Identify which cell holds the provided text, then report its (X, Y) central coordinate. 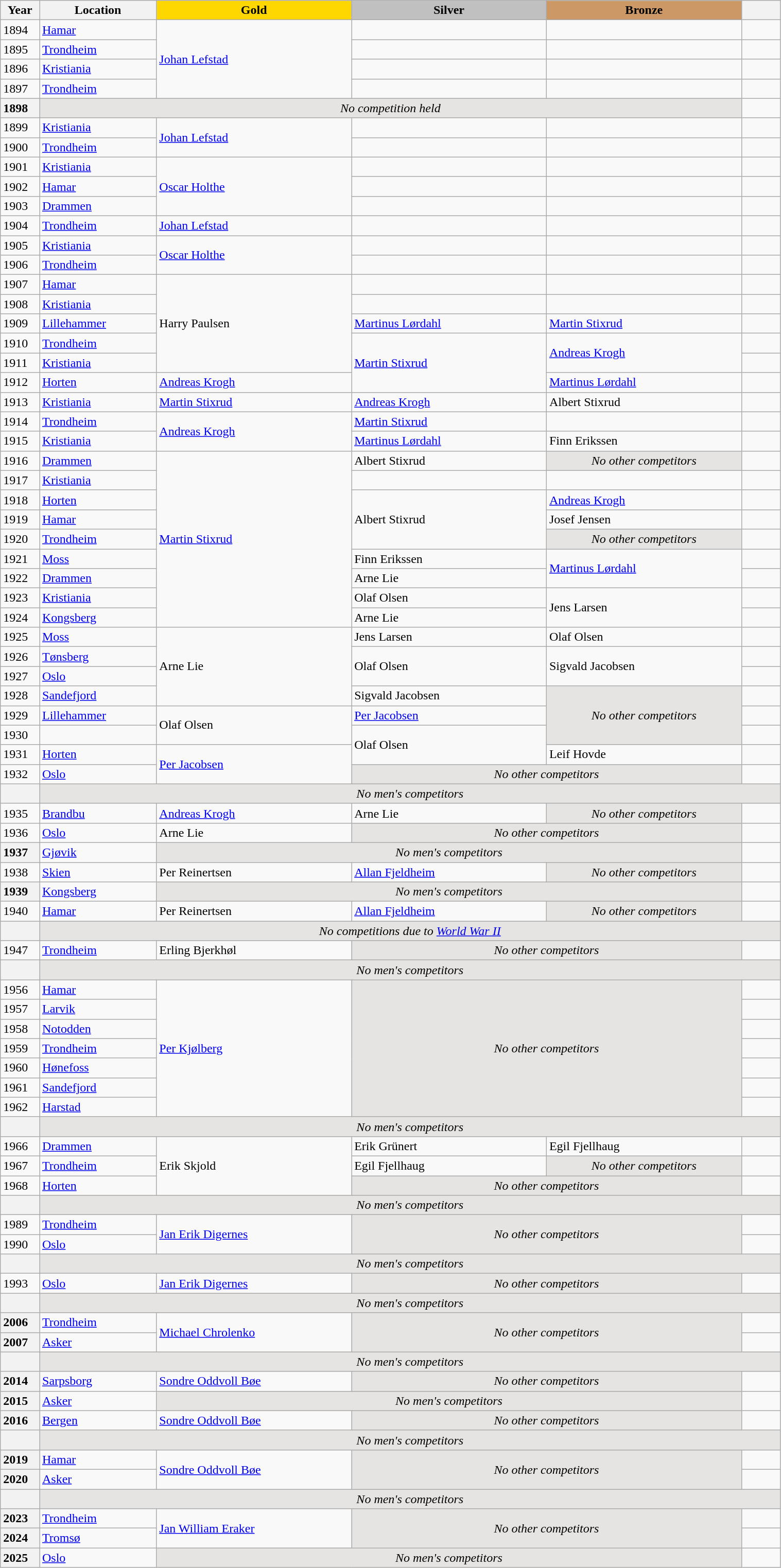
1919 (20, 519)
Harry Paulsen (254, 324)
1923 (20, 598)
1898 (20, 108)
1899 (20, 128)
Harstad (98, 1107)
Hønefoss (98, 1068)
1917 (20, 480)
Bergen (98, 1420)
1990 (20, 1244)
1930 (20, 735)
1913 (20, 402)
2007 (20, 1342)
Gold (254, 10)
1909 (20, 324)
1918 (20, 500)
1901 (20, 167)
2014 (20, 1381)
1957 (20, 1009)
1900 (20, 147)
No competition held (390, 108)
1929 (20, 715)
1921 (20, 558)
2025 (20, 1558)
Michael Chrolenko (254, 1332)
Gjøvik (98, 852)
1936 (20, 833)
Notodden (98, 1029)
1911 (20, 363)
1958 (20, 1029)
Jan William Eraker (254, 1528)
Josef Jensen (644, 519)
2015 (20, 1401)
1960 (20, 1068)
Year (20, 10)
No competitions due to World War II (410, 931)
1896 (20, 69)
1905 (20, 245)
1931 (20, 754)
1993 (20, 1283)
1966 (20, 1146)
Skien (98, 872)
Per Kjølberg (254, 1048)
Erik Grünert (449, 1146)
Bronze (644, 10)
1906 (20, 265)
2016 (20, 1420)
1932 (20, 774)
1903 (20, 206)
1895 (20, 49)
Brandbu (98, 813)
1968 (20, 1185)
Leif Hovde (644, 754)
1908 (20, 304)
1904 (20, 225)
2024 (20, 1538)
2020 (20, 1479)
2023 (20, 1519)
1935 (20, 813)
Tromsø (98, 1538)
1922 (20, 578)
1961 (20, 1087)
1989 (20, 1225)
1912 (20, 382)
Erling Bjerkhøl (254, 950)
1894 (20, 30)
1927 (20, 676)
Silver (449, 10)
1925 (20, 637)
1937 (20, 852)
1897 (20, 89)
Larvik (98, 1009)
1926 (20, 657)
1938 (20, 872)
1920 (20, 539)
1962 (20, 1107)
Location (98, 10)
Sarpsborg (98, 1381)
1947 (20, 950)
Erik Skjold (254, 1166)
1910 (20, 343)
1924 (20, 618)
1939 (20, 892)
1928 (20, 696)
2006 (20, 1323)
1907 (20, 285)
1956 (20, 990)
1915 (20, 441)
1914 (20, 421)
Tønsberg (98, 657)
2019 (20, 1459)
1902 (20, 186)
1967 (20, 1166)
1940 (20, 911)
1959 (20, 1048)
1916 (20, 461)
